Scan for the cell matching the given text and deliver its [X, Y] coordinate at center. 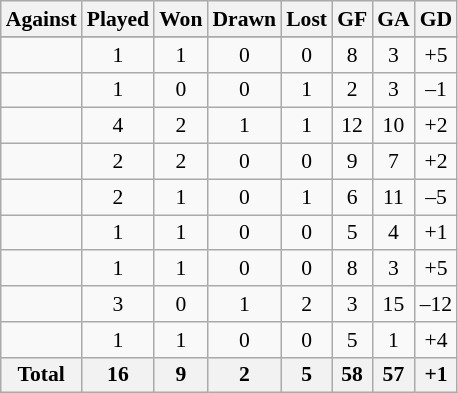
GD [436, 19]
–5 [436, 197]
15 [394, 304]
Played [118, 19]
–1 [436, 90]
GF [352, 19]
12 [352, 126]
10 [394, 126]
Won [180, 19]
Lost [306, 19]
–12 [436, 304]
7 [394, 162]
Against [42, 19]
+4 [436, 340]
6 [352, 197]
16 [118, 375]
58 [352, 375]
Total [42, 375]
GA [394, 19]
57 [394, 375]
Drawn [244, 19]
11 [394, 197]
